Locate the cell with the specified text and output its (x, y) center coordinate. 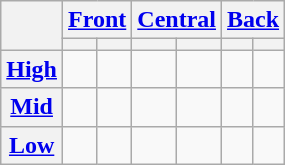
Back (254, 20)
Central (177, 20)
High (32, 69)
Low (32, 145)
Mid (32, 107)
Front (98, 20)
